Identify which cell holds the provided text, then report its (X, Y) central coordinate. 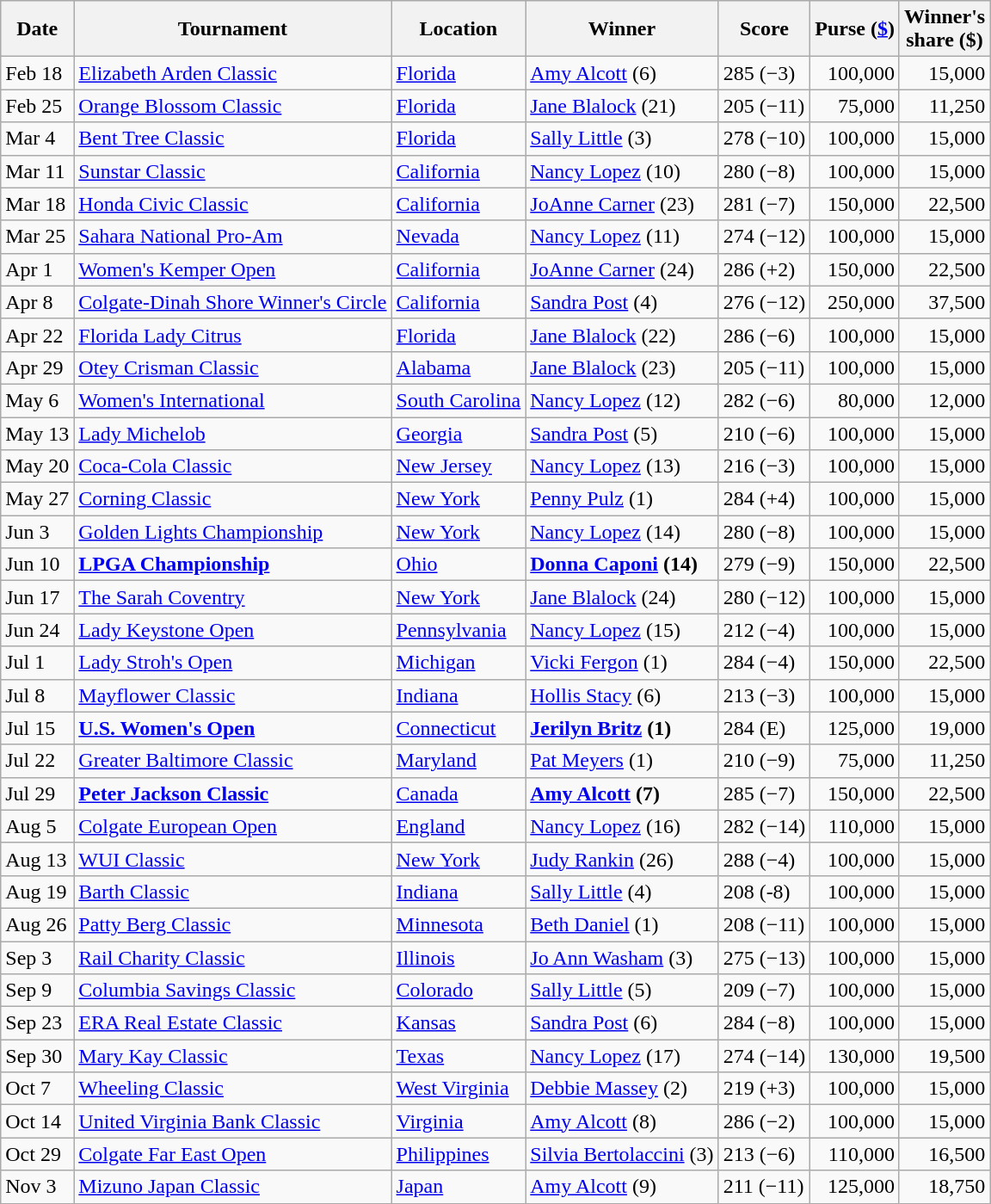
Nancy Lopez (16) (622, 826)
Jerilyn Britz (1) (622, 728)
12,000 (945, 400)
Nancy Lopez (11) (622, 237)
Michigan (459, 663)
Mar 18 (38, 204)
Illinois (459, 958)
37,500 (945, 302)
19,000 (945, 728)
Amy Alcott (6) (622, 73)
Nov 3 (38, 1187)
Vicki Fergon (1) (622, 663)
Golden Lights Championship (232, 532)
279 (−9) (764, 565)
284 (+4) (764, 499)
Oct 29 (38, 1154)
Sunstar Classic (232, 171)
209 (−7) (764, 991)
Apr 1 (38, 269)
282 (−6) (764, 400)
Jun 17 (38, 597)
16,500 (945, 1154)
281 (−7) (764, 204)
Winner'sshare ($) (945, 29)
Rail Charity Classic (232, 958)
Columbia Savings Classic (232, 991)
England (459, 826)
Jun 3 (38, 532)
Jul 15 (38, 728)
Aug 19 (38, 892)
Sep 9 (38, 991)
Peter Jackson Classic (232, 793)
Sep 3 (38, 958)
Pat Meyers (1) (622, 761)
278 (−10) (764, 139)
Feb 25 (38, 106)
Florida Lady Citrus (232, 335)
Donna Caponi (14) (622, 565)
Amy Alcott (8) (622, 1121)
274 (−12) (764, 237)
Barth Classic (232, 892)
Nancy Lopez (14) (622, 532)
Alabama (459, 367)
May 6 (38, 400)
213 (−3) (764, 695)
Penny Pulz (1) (622, 499)
Georgia (459, 433)
212 (−4) (764, 630)
Corning Classic (232, 499)
Japan (459, 1187)
274 (−14) (764, 1056)
Jul 29 (38, 793)
Canada (459, 793)
284 (−8) (764, 1023)
Apr 22 (38, 335)
Score (764, 29)
Hollis Stacy (6) (622, 695)
285 (−7) (764, 793)
Wheeling Classic (232, 1089)
Sep 30 (38, 1056)
Silvia Bertolaccini (3) (622, 1154)
Jane Blalock (24) (622, 597)
216 (−3) (764, 466)
New Jersey (459, 466)
Virginia (459, 1121)
284 (E) (764, 728)
Jo Ann Washam (3) (622, 958)
Minnesota (459, 924)
Women's Kemper Open (232, 269)
Amy Alcott (7) (622, 793)
Jane Blalock (22) (622, 335)
Philippines (459, 1154)
Ohio (459, 565)
Apr 8 (38, 302)
276 (−12) (764, 302)
Sally Little (3) (622, 139)
West Virginia (459, 1089)
Connecticut (459, 728)
130,000 (855, 1056)
Colgate European Open (232, 826)
Tournament (232, 29)
Location (459, 29)
JoAnne Carner (24) (622, 269)
288 (−4) (764, 859)
Sandra Post (5) (622, 433)
18,750 (945, 1187)
Mary Kay Classic (232, 1056)
Elizabeth Arden Classic (232, 73)
213 (−6) (764, 1154)
Colorado (459, 991)
219 (+3) (764, 1089)
Otey Crisman Classic (232, 367)
250,000 (855, 302)
South Carolina (459, 400)
Feb 18 (38, 73)
286 (+2) (764, 269)
Nancy Lopez (15) (622, 630)
Lady Michelob (232, 433)
Orange Blossom Classic (232, 106)
80,000 (855, 400)
Jun 24 (38, 630)
Nancy Lopez (17) (622, 1056)
282 (−14) (764, 826)
Aug 13 (38, 859)
Nancy Lopez (12) (622, 400)
Coca-Cola Classic (232, 466)
Aug 5 (38, 826)
ERA Real Estate Classic (232, 1023)
May 27 (38, 499)
May 13 (38, 433)
Mizuno Japan Classic (232, 1187)
Colgate-Dinah Shore Winner's Circle (232, 302)
Sep 23 (38, 1023)
The Sarah Coventry (232, 597)
Jul 1 (38, 663)
Aug 26 (38, 924)
Sandra Post (4) (622, 302)
Mar 25 (38, 237)
U.S. Women's Open (232, 728)
Jane Blalock (21) (622, 106)
19,500 (945, 1056)
275 (−13) (764, 958)
210 (−9) (764, 761)
Nancy Lopez (13) (622, 466)
Jul 22 (38, 761)
WUI Classic (232, 859)
Apr 29 (38, 367)
Nancy Lopez (10) (622, 171)
Sally Little (4) (622, 892)
LPGA Championship (232, 565)
United Virginia Bank Classic (232, 1121)
Winner (622, 29)
Amy Alcott (9) (622, 1187)
Mar 4 (38, 139)
Beth Daniel (1) (622, 924)
Mar 11 (38, 171)
Nevada (459, 237)
Pennsylvania (459, 630)
286 (−2) (764, 1121)
Sahara National Pro-Am (232, 237)
280 (−12) (764, 597)
Debbie Massey (2) (622, 1089)
Lady Stroh's Open (232, 663)
208 (−11) (764, 924)
210 (−6) (764, 433)
Oct 14 (38, 1121)
Lady Keystone Open (232, 630)
Jane Blalock (23) (622, 367)
211 (−11) (764, 1187)
JoAnne Carner (23) (622, 204)
Texas (459, 1056)
May 20 (38, 466)
Purse ($) (855, 29)
Date (38, 29)
Sandra Post (6) (622, 1023)
Honda Civic Classic (232, 204)
Bent Tree Classic (232, 139)
Greater Baltimore Classic (232, 761)
285 (−3) (764, 73)
Sally Little (5) (622, 991)
Patty Berg Classic (232, 924)
Jul 8 (38, 695)
208 (-8) (764, 892)
Kansas (459, 1023)
Mayflower Classic (232, 695)
284 (−4) (764, 663)
Colgate Far East Open (232, 1154)
286 (−6) (764, 335)
Women's International (232, 400)
Judy Rankin (26) (622, 859)
Maryland (459, 761)
Jun 10 (38, 565)
Oct 7 (38, 1089)
